Pinpoint the cell where the given text exists, returning its (X, Y) midpoint coordinate. 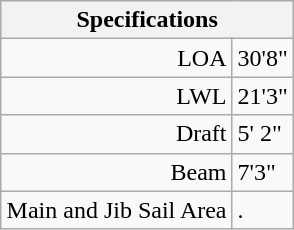
21'3" (262, 96)
Main and Jib Sail Area (116, 210)
30'8" (262, 58)
7'3" (262, 172)
Beam (116, 172)
LOA (116, 58)
. (262, 210)
Draft (116, 134)
5' 2" (262, 134)
Specifications (147, 20)
LWL (116, 96)
